Detect which cell encompasses the target text, then output its (X, Y) center coordinate. 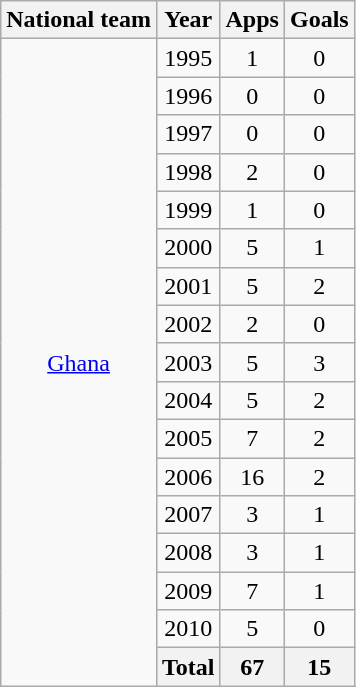
2005 (188, 438)
Apps (252, 20)
1999 (188, 210)
2010 (188, 629)
2009 (188, 591)
1997 (188, 134)
Goals (319, 20)
67 (252, 667)
2008 (188, 553)
Ghana (79, 362)
1995 (188, 58)
16 (252, 477)
1998 (188, 172)
2006 (188, 477)
Total (188, 667)
Year (188, 20)
2000 (188, 248)
2002 (188, 324)
1996 (188, 96)
2001 (188, 286)
15 (319, 667)
2003 (188, 362)
National team (79, 20)
2004 (188, 400)
2007 (188, 515)
